Extract the (X, Y) coordinate from the center of the cell holding the provided text.  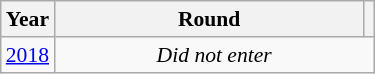
Year (28, 19)
Did not enter (214, 55)
Round (209, 19)
2018 (28, 55)
